Find where the given text appears and provide that cell's center as (X, Y) coordinate. 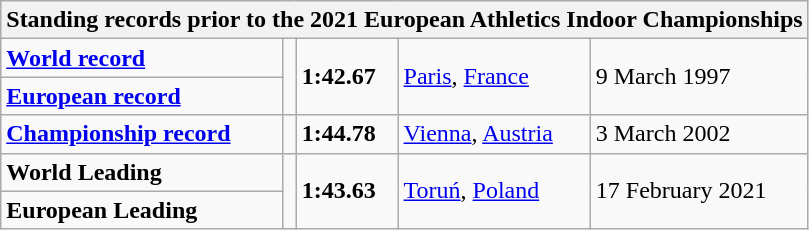
Championship record (142, 134)
World Leading (142, 172)
European record (142, 96)
Toruń, Poland (494, 191)
17 February 2021 (699, 191)
European Leading (142, 210)
Vienna, Austria (494, 134)
3 March 2002 (699, 134)
1:42.67 (347, 77)
1:43.63 (347, 191)
1:44.78 (347, 134)
Standing records prior to the 2021 European Athletics Indoor Championships (404, 20)
World record (142, 58)
Paris, France (494, 77)
9 March 1997 (699, 77)
